Return the [X, Y] coordinate for the center point of the cell that contains the specified text.  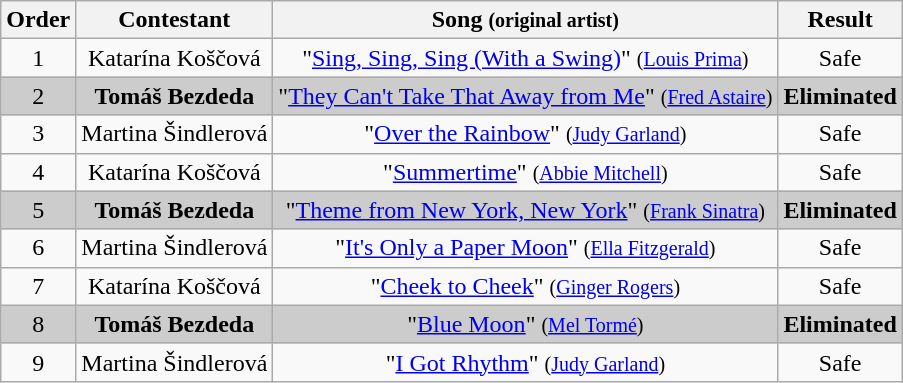
"Summertime" (Abbie Mitchell) [526, 172]
Contestant [174, 20]
1 [38, 58]
2 [38, 96]
Result [840, 20]
"Theme from New York, New York" (Frank Sinatra) [526, 210]
5 [38, 210]
Order [38, 20]
"Cheek to Cheek" (Ginger Rogers) [526, 286]
"Over the Rainbow" (Judy Garland) [526, 134]
"They Can't Take That Away from Me" (Fred Astaire) [526, 96]
8 [38, 324]
"It's Only a Paper Moon" (Ella Fitzgerald) [526, 248]
Song (original artist) [526, 20]
9 [38, 362]
3 [38, 134]
7 [38, 286]
"Blue Moon" (Mel Tormé) [526, 324]
4 [38, 172]
"I Got Rhythm" (Judy Garland) [526, 362]
"Sing, Sing, Sing (With a Swing)" (Louis Prima) [526, 58]
6 [38, 248]
